Find where the given text appears and provide that cell's center as [x, y] coordinate. 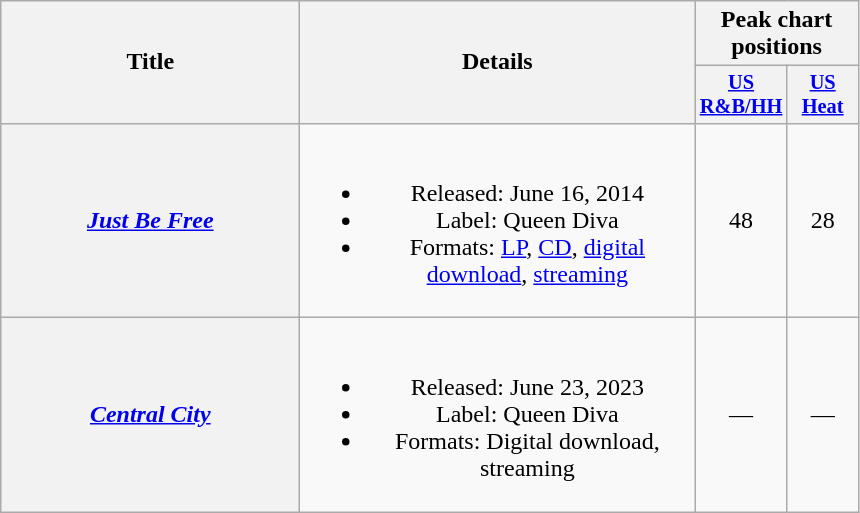
Details [498, 62]
28 [822, 220]
Just Be Free [150, 220]
Central City [150, 415]
USHeat [822, 95]
48 [741, 220]
Title [150, 62]
USR&B/HH [741, 95]
Peak chart positions [776, 34]
Released: June 23, 2023Label: Queen DivaFormats: Digital download, streaming [498, 415]
Released: June 16, 2014Label: Queen DivaFormats: LP, CD, digital download, streaming [498, 220]
